Locate the cell with the specified text and output its (X, Y) center coordinate. 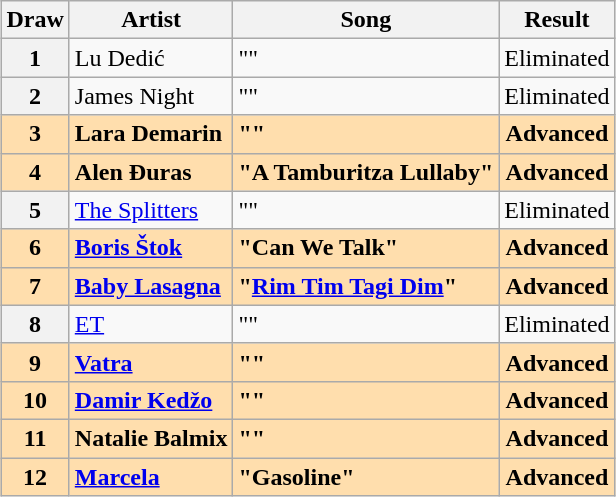
Baby Lasagna (151, 286)
11 (35, 438)
"Rim Tim Tagi Dim" (366, 286)
1 (35, 58)
Vatra (151, 362)
8 (35, 324)
12 (35, 477)
ET (151, 324)
Boris Štok (151, 248)
Draw (35, 20)
Artist (151, 20)
6 (35, 248)
"A Tamburitza Lullaby" (366, 172)
Result (557, 20)
7 (35, 286)
Marcela (151, 477)
The Splitters (151, 210)
3 (35, 134)
Lu Dedić (151, 58)
4 (35, 172)
Song (366, 20)
Lara Demarin (151, 134)
2 (35, 96)
James Night (151, 96)
9 (35, 362)
"Gasoline" (366, 477)
Damir Kedžo (151, 400)
5 (35, 210)
10 (35, 400)
Alen Đuras (151, 172)
"Can We Talk" (366, 248)
Natalie Balmix (151, 438)
